Pinpoint the cell where the given text exists, returning its [x, y] midpoint coordinate. 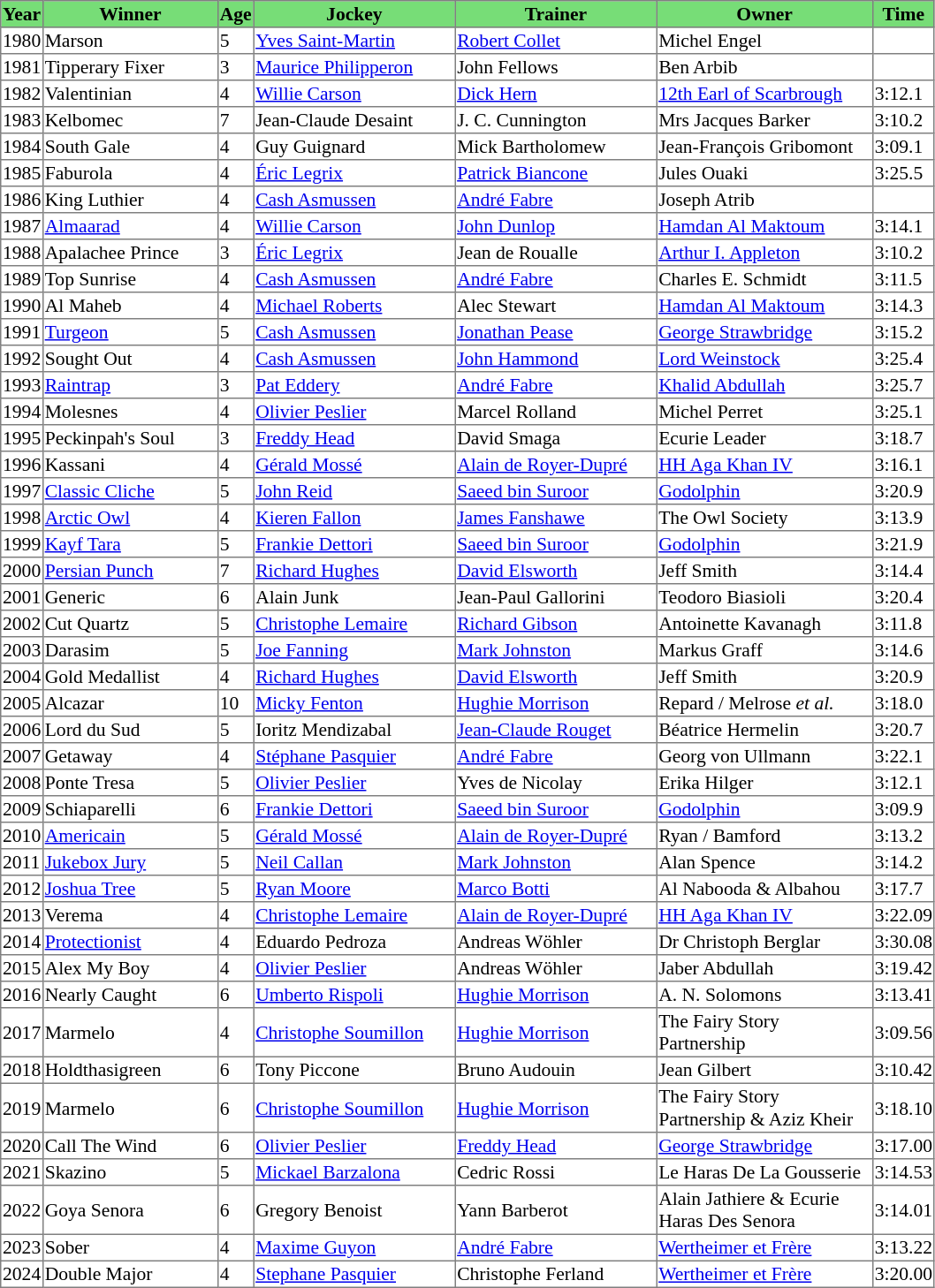
Getaway [130, 756]
3:10.42 [903, 1070]
Arctic Owl [130, 518]
Protectionist [130, 942]
2013 [22, 915]
Jonathan Pease [556, 332]
Alain Junk [354, 597]
3:13.22 [903, 1247]
Micky Fenton [354, 703]
3:09.9 [903, 809]
1995 [22, 438]
Time [903, 14]
James Fanshawe [556, 518]
2005 [22, 703]
1994 [22, 412]
Apalachee Prince [130, 253]
1987 [22, 226]
3:14.3 [903, 306]
10 [235, 703]
3:14.1 [903, 226]
Stéphane Pasquier [354, 756]
Classic Cliche [130, 491]
1982 [22, 94]
3:25.1 [903, 412]
Alec Stewart [556, 306]
2022 [22, 1210]
Maxime Guyon [354, 1247]
Jean-Paul Gallorini [556, 597]
2000 [22, 571]
South Gale [130, 147]
2021 [22, 1172]
Kayf Tara [130, 544]
Nearly Caught [130, 995]
1996 [22, 465]
3:16.1 [903, 465]
King Luthier [130, 200]
Jean Gilbert [764, 1070]
Jean de Roualle [556, 253]
3:13.9 [903, 518]
2019 [22, 1108]
Ryan / Bamford [764, 836]
Jules Ouaki [764, 173]
3:11.5 [903, 279]
Maurice Philipperon [354, 67]
Raintrap [130, 385]
3:25.4 [903, 359]
Robert Collet [556, 41]
Persian Punch [130, 571]
3:18.10 [903, 1108]
3:14.53 [903, 1172]
1985 [22, 173]
Faburola [130, 173]
John Reid [354, 491]
2004 [22, 677]
Lord Weinstock [764, 359]
3:19.42 [903, 968]
3:25.5 [903, 173]
Jukebox Jury [130, 862]
Neil Callan [354, 862]
2002 [22, 624]
2010 [22, 836]
12th Earl of Scarbrough [764, 94]
Yves Saint-Martin [354, 41]
3:13.2 [903, 836]
3:22.1 [903, 756]
Generic [130, 597]
Umberto Rispoli [354, 995]
1993 [22, 385]
Lord du Sud [130, 730]
1989 [22, 279]
2009 [22, 809]
1998 [22, 518]
Kelbomec [130, 120]
Valentinian [130, 94]
Gregory Benoist [354, 1210]
3:18.0 [903, 703]
Top Sunrise [130, 279]
Béatrice Hermelin [764, 730]
Marson [130, 41]
Erika Hilger [764, 783]
Eduardo Pedroza [354, 942]
2011 [22, 862]
3:14.4 [903, 571]
Alcazar [130, 703]
Winner [130, 14]
2012 [22, 889]
2015 [22, 968]
Peckinpah's Soul [130, 438]
1983 [22, 120]
Bruno Audouin [556, 1070]
Jean-Claude Rouget [556, 730]
2014 [22, 942]
3:13.41 [903, 995]
Kieren Fallon [354, 518]
Dr Christoph Berglar [764, 942]
The Fairy Story Partnership [764, 1033]
3:20.7 [903, 730]
Ponte Tresa [130, 783]
Al Maheb [130, 306]
Year [22, 14]
Mickael Barzalona [354, 1172]
3:17.00 [903, 1146]
Gold Medallist [130, 677]
Jean-François Gribomont [764, 147]
Schiaparelli [130, 809]
Trainer [556, 14]
Arthur I. Appleton [764, 253]
2003 [22, 650]
Call The Wind [130, 1146]
Ben Arbib [764, 67]
Khalid Abdullah [764, 385]
Sober [130, 1247]
Almaarad [130, 226]
Al Nabooda & Albahou [764, 889]
Patrick Biancone [556, 173]
Jockey [354, 14]
2016 [22, 995]
Darasim [130, 650]
Mick Bartholomew [556, 147]
David Smaga [556, 438]
Yves de Nicolay [556, 783]
Stephane Pasquier [354, 1274]
Ecurie Leader [764, 438]
Guy Guignard [354, 147]
Kassani [130, 465]
John Fellows [556, 67]
Repard / Melrose et al. [764, 703]
Pat Eddery [354, 385]
2024 [22, 1274]
Sought Out [130, 359]
3:09.56 [903, 1033]
1999 [22, 544]
3:15.2 [903, 332]
2006 [22, 730]
3:11.8 [903, 624]
Alain Jathiere & Ecurie Haras Des Senora [764, 1210]
Yann Barberot [556, 1210]
Tipperary Fixer [130, 67]
Molesnes [130, 412]
3:20.4 [903, 597]
Teodoro Biasioli [764, 597]
Richard Gibson [556, 624]
Cut Quartz [130, 624]
Owner [764, 14]
1980 [22, 41]
3:09.1 [903, 147]
1984 [22, 147]
1986 [22, 200]
Ioritz Mendizabal [354, 730]
2020 [22, 1146]
The Owl Society [764, 518]
Alex My Boy [130, 968]
Cedric Rossi [556, 1172]
John Hammond [556, 359]
2018 [22, 1070]
Michel Engel [764, 41]
Double Major [130, 1274]
Michael Roberts [354, 306]
3:21.9 [903, 544]
2007 [22, 756]
Alan Spence [764, 862]
Michel Perret [764, 412]
Georg von Ullmann [764, 756]
Skazino [130, 1172]
1990 [22, 306]
2008 [22, 783]
Antoinette Kavanagh [764, 624]
3:14.6 [903, 650]
Le Haras De La Gousserie [764, 1172]
2017 [22, 1033]
2023 [22, 1247]
1997 [22, 491]
A. N. Solomons [764, 995]
Ryan Moore [354, 889]
Joshua Tree [130, 889]
2001 [22, 597]
3:20.00 [903, 1274]
3:30.08 [903, 942]
Verema [130, 915]
Dick Hern [556, 94]
Holdthasigreen [130, 1070]
Joseph Atrib [764, 200]
Jaber Abdullah [764, 968]
J. C. Cunnington [556, 120]
Christophe Ferland [556, 1274]
1991 [22, 332]
Mrs Jacques Barker [764, 120]
John Dunlop [556, 226]
Marco Botti [556, 889]
1981 [22, 67]
3:17.7 [903, 889]
The Fairy Story Partnership & Aziz Kheir [764, 1108]
Markus Graff [764, 650]
3:14.2 [903, 862]
Charles E. Schmidt [764, 279]
Turgeon [130, 332]
3:18.7 [903, 438]
Marcel Rolland [556, 412]
3:25.7 [903, 385]
1992 [22, 359]
Age [235, 14]
3:22.09 [903, 915]
Goya Senora [130, 1210]
Jean-Claude Desaint [354, 120]
Americain [130, 836]
Joe Fanning [354, 650]
Tony Piccone [354, 1070]
3:14.01 [903, 1210]
1988 [22, 253]
